From the cell containing the given text, extract its center point as (X, Y) coordinate. 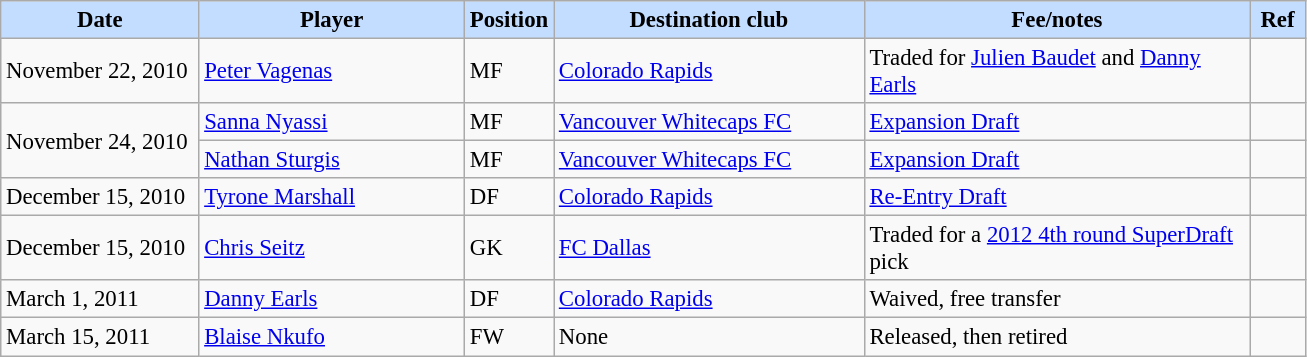
Position (508, 20)
Player (332, 20)
FC Dallas (710, 248)
Destination club (710, 20)
March 1, 2011 (100, 299)
Date (100, 20)
Re-Entry Draft (1057, 197)
Nathan Sturgis (332, 160)
Peter Vagenas (332, 72)
Blaise Nkufo (332, 337)
March 15, 2011 (100, 337)
Chris Seitz (332, 248)
November 22, 2010 (100, 72)
Released, then retired (1057, 337)
Danny Earls (332, 299)
Traded for a 2012 4th round SuperDraft pick (1057, 248)
GK (508, 248)
FW (508, 337)
Waived, free transfer (1057, 299)
None (710, 337)
Fee/notes (1057, 20)
Traded for Julien Baudet and Danny Earls (1057, 72)
November 24, 2010 (100, 140)
Tyrone Marshall (332, 197)
Sanna Nyassi (332, 122)
Ref (1278, 20)
